From the cell containing the given text, extract its center point as [X, Y] coordinate. 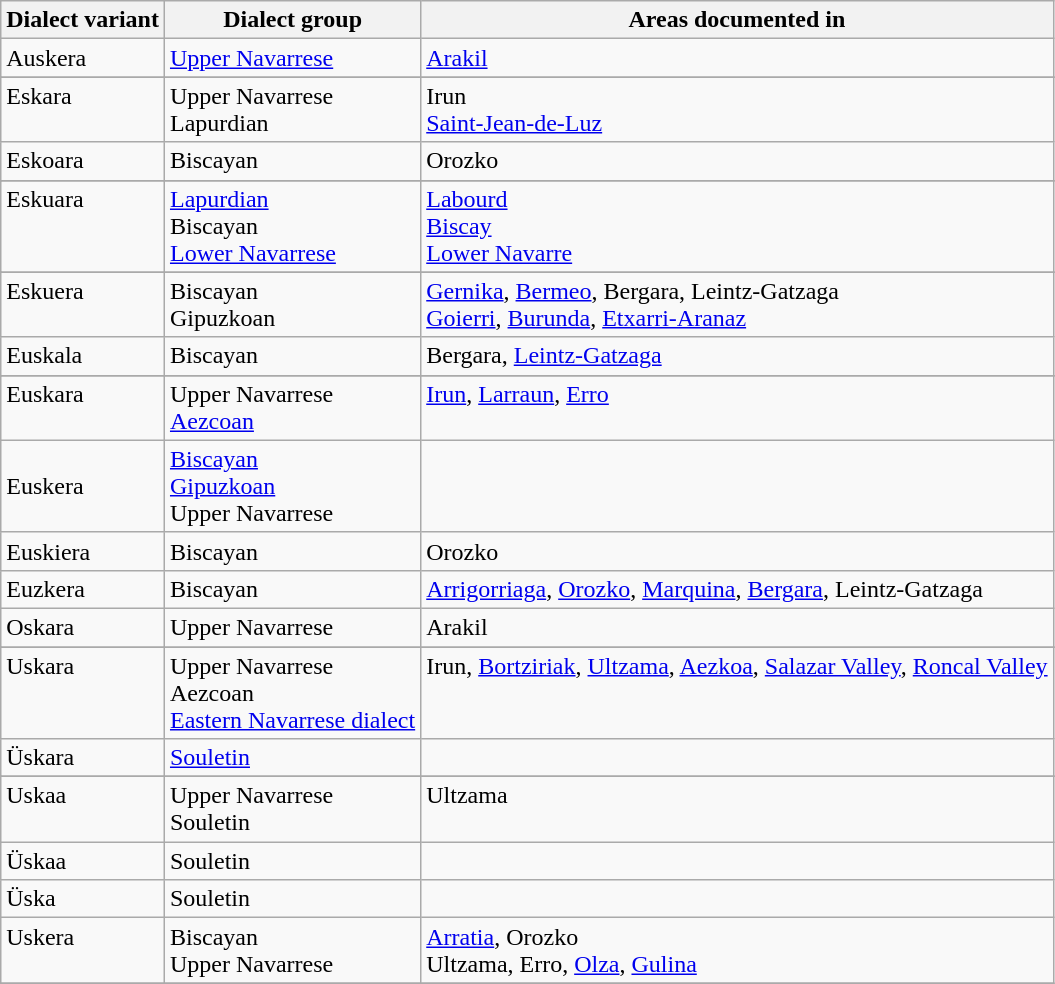
Bergara, Leintz-Gatzaga [737, 356]
Eskara [83, 110]
Eskuera [83, 304]
Oskara [83, 627]
Arratia, OrozkoUltzama, Erro, Olza, Gulina [737, 950]
LapurdianBiscayanLower Navarrese [292, 226]
Upper NavarreseAezcoan [292, 408]
Upper NavarreseAezcoanEastern Navarrese dialect [292, 692]
LabourdBiscayLower Navarre [737, 226]
Üskara [83, 758]
BiscayanGipuzkoan [292, 304]
Dialect group [292, 20]
Irun, Larraun, Erro [737, 408]
Upper NavarreseSouletin [292, 810]
Eskoara [83, 161]
Ultzama [737, 810]
Arrigorriaga, Orozko, Marquina, Bergara, Leintz-Gatzaga [737, 589]
Euskera [83, 486]
Euskiera [83, 551]
Euskala [83, 356]
Uskera [83, 950]
BiscayanGipuzkoanUpper Navarrese [292, 486]
Gernika, Bermeo, Bergara, Leintz-GatzagaGoierri, Burunda, Etxarri-Aranaz [737, 304]
Areas documented in [737, 20]
Üska [83, 899]
Üskaa [83, 861]
Eskuara [83, 226]
Irun, Bortziriak, Ultzama, Aezkoa, Salazar Valley, Roncal Valley [737, 692]
Euzkera [83, 589]
Uskara [83, 692]
IrunSaint-Jean-de-Luz [737, 110]
Dialect variant [83, 20]
Uskaa [83, 810]
Upper NavarreseLapurdian [292, 110]
Euskara [83, 408]
BiscayanUpper Navarrese [292, 950]
Auskera [83, 58]
